Pinpoint the cell where the given text exists, returning its [x, y] midpoint coordinate. 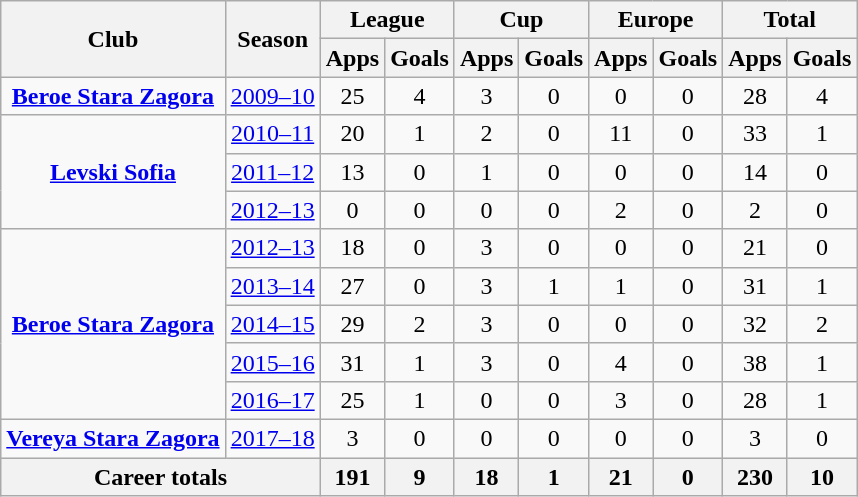
2014–15 [272, 324]
Vereya Stara Zagora [113, 438]
2013–14 [272, 286]
11 [621, 134]
191 [352, 477]
2009–10 [272, 96]
29 [352, 324]
2017–18 [272, 438]
Club [113, 39]
2011–12 [272, 172]
27 [352, 286]
2010–11 [272, 134]
2015–16 [272, 362]
230 [755, 477]
32 [755, 324]
13 [352, 172]
Career totals [160, 477]
Europe [656, 20]
20 [352, 134]
33 [755, 134]
Season [272, 39]
Levski Sofia [113, 172]
2016–17 [272, 400]
Cup [521, 20]
9 [420, 477]
Total [790, 20]
10 [822, 477]
14 [755, 172]
League [387, 20]
38 [755, 362]
